Search for the cell housing the specified text and yield its (X, Y) center coordinate. 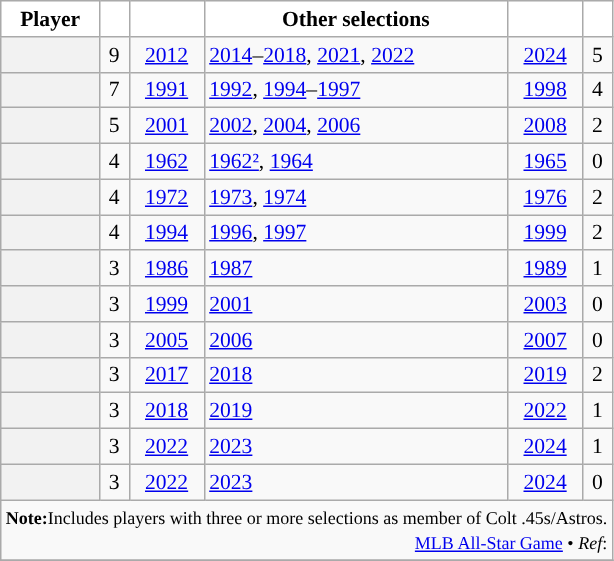
Other selections (356, 19)
2008 (546, 126)
1986 (166, 269)
2014–2018, 2021, 2022 (356, 55)
1962 (166, 162)
1991 (166, 90)
1989 (546, 269)
1965 (546, 162)
2005 (166, 340)
7 (114, 90)
2007 (546, 340)
2003 (546, 304)
1976 (546, 197)
1992, 1994–1997 (356, 90)
1998 (546, 90)
9 (114, 55)
1962², 1964 (356, 162)
Player (50, 19)
2017 (166, 375)
2006 (356, 340)
2002, 2004, 2006 (356, 126)
1996, 1997 (356, 233)
1994 (166, 233)
2012 (166, 55)
1973, 1974 (356, 197)
Note:Includes players with three or more selections as member of Colt .45s/Astros. MLB All-Star Game • Ref: (306, 530)
1987 (356, 269)
1972 (166, 197)
